Capture the cell that displays the provided text and extract its (X, Y) central coordinate. 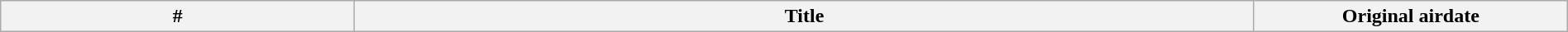
Title (805, 16)
Original airdate (1411, 16)
# (178, 16)
